For the text-containing cell, return its midpoint in [X, Y] coordinate format. 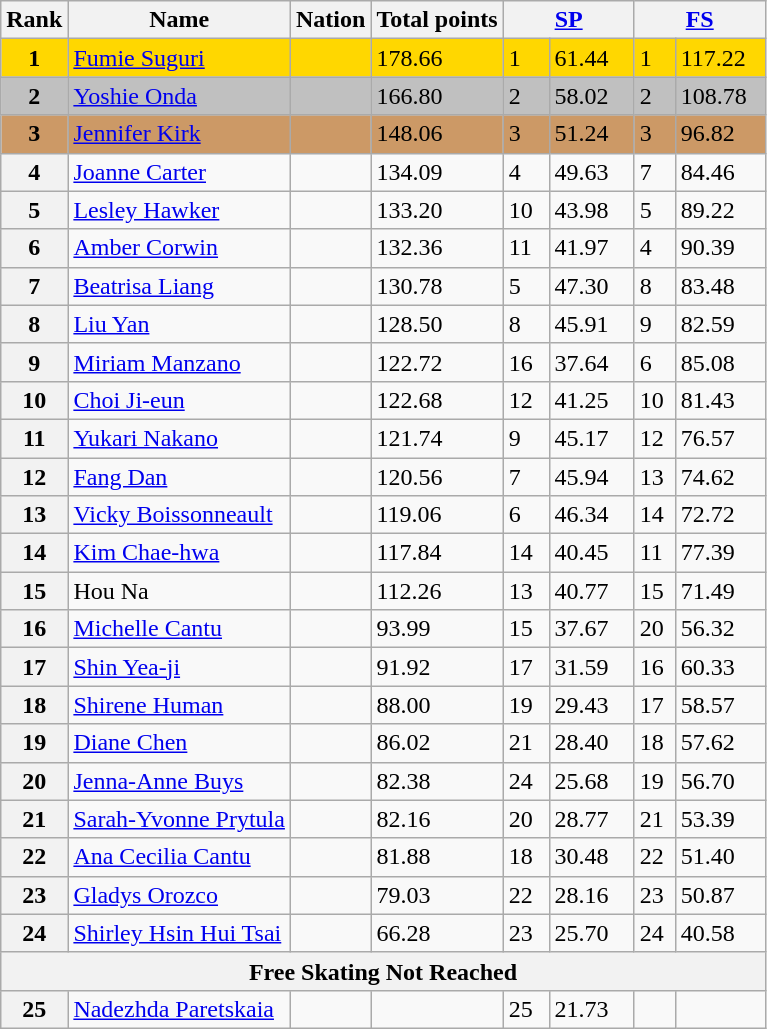
Vicky Boissonneault [180, 515]
148.06 [437, 134]
43.98 [592, 210]
Nadezhda Paretskaia [180, 1009]
Michelle Cantu [180, 629]
178.66 [437, 58]
86.02 [437, 743]
45.17 [592, 438]
41.97 [592, 248]
91.92 [437, 667]
117.84 [437, 553]
Fumie Suguri [180, 58]
90.39 [720, 248]
37.64 [592, 362]
45.91 [592, 324]
84.46 [720, 172]
25.68 [592, 781]
31.59 [592, 667]
122.68 [437, 400]
Sarah-Yvonne Prytula [180, 819]
28.16 [592, 895]
74.62 [720, 477]
77.39 [720, 553]
41.25 [592, 400]
121.74 [437, 438]
82.59 [720, 324]
56.32 [720, 629]
Ana Cecilia Cantu [180, 857]
81.43 [720, 400]
79.03 [437, 895]
133.20 [437, 210]
72.72 [720, 515]
89.22 [720, 210]
Lesley Hawker [180, 210]
85.08 [720, 362]
166.80 [437, 96]
46.34 [592, 515]
49.63 [592, 172]
25.70 [592, 933]
30.48 [592, 857]
Free Skating Not Reached [383, 971]
66.28 [437, 933]
Choi Ji-eun [180, 400]
51.40 [720, 857]
FS [700, 20]
128.50 [437, 324]
Miriam Manzano [180, 362]
Diane Chen [180, 743]
29.43 [592, 705]
Rank [34, 20]
120.56 [437, 477]
Hou Na [180, 591]
82.16 [437, 819]
Kim Chae-hwa [180, 553]
Amber Corwin [180, 248]
50.87 [720, 895]
21.73 [592, 1009]
134.09 [437, 172]
40.58 [720, 933]
Jennifer Kirk [180, 134]
57.62 [720, 743]
Yoshie Onda [180, 96]
Nation [330, 20]
117.22 [720, 58]
40.77 [592, 591]
60.33 [720, 667]
Name [180, 20]
81.88 [437, 857]
Fang Dan [180, 477]
61.44 [592, 58]
96.82 [720, 134]
Shirene Human [180, 705]
Shin Yea-ji [180, 667]
Gladys Orozco [180, 895]
56.70 [720, 781]
76.57 [720, 438]
SP [568, 20]
119.06 [437, 515]
122.72 [437, 362]
71.49 [720, 591]
Yukari Nakano [180, 438]
40.45 [592, 553]
Beatrisa Liang [180, 286]
93.99 [437, 629]
Total points [437, 20]
28.77 [592, 819]
Shirley Hsin Hui Tsai [180, 933]
47.30 [592, 286]
82.38 [437, 781]
28.40 [592, 743]
58.57 [720, 705]
45.94 [592, 477]
132.36 [437, 248]
Jenna-Anne Buys [180, 781]
88.00 [437, 705]
Joanne Carter [180, 172]
58.02 [592, 96]
53.39 [720, 819]
Liu Yan [180, 324]
108.78 [720, 96]
37.67 [592, 629]
51.24 [592, 134]
130.78 [437, 286]
83.48 [720, 286]
112.26 [437, 591]
